Identify which cell holds the provided text, then report its (X, Y) central coordinate. 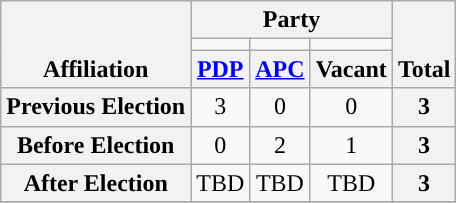
After Election (96, 183)
Vacant (351, 69)
Previous Election (96, 107)
APC (280, 69)
PDP (220, 69)
Total (424, 44)
Before Election (96, 145)
Party (292, 20)
Affiliation (96, 44)
1 (351, 145)
2 (280, 145)
